Capture the cell that displays the provided text and extract its (X, Y) central coordinate. 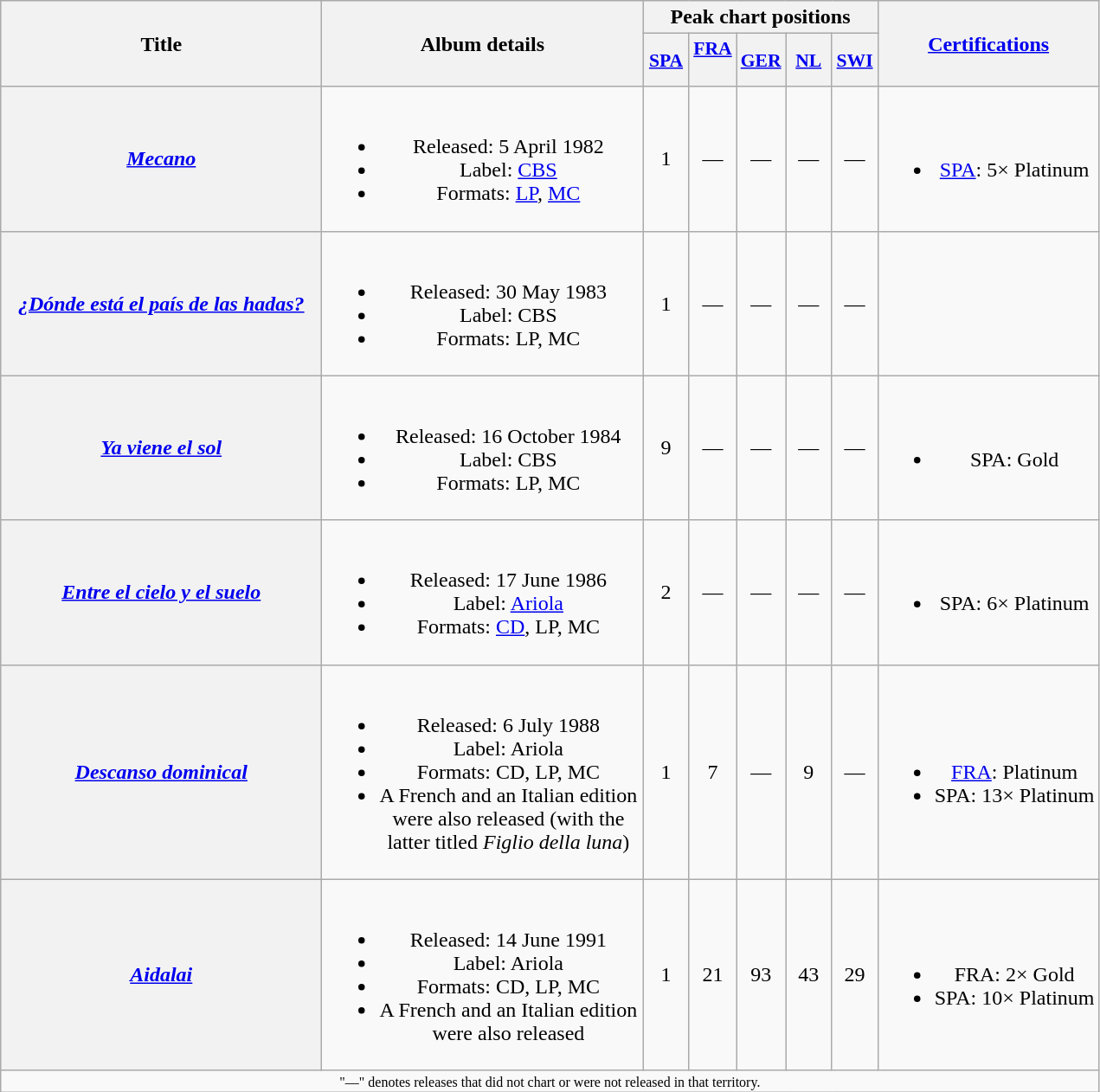
Descanso dominical (161, 772)
SPA: 5× Platinum (988, 159)
Released: 30 May 1983Label: CBSFormats: LP, MC (483, 303)
29 (855, 974)
¿Dónde está el país de las hadas? (161, 303)
"—" denotes releases that did not chart or were not released in that territory. (550, 1081)
FRA: PlatinumSPA: 13× Platinum (988, 772)
Mecano (161, 159)
43 (808, 974)
SWI (855, 61)
93 (762, 974)
Released: 16 October 1984Label: CBSFormats: LP, MC (483, 448)
7 (712, 772)
Album details (483, 43)
Released: 17 June 1986Label: AriolaFormats: CD, LP, MC (483, 592)
Title (161, 43)
Released: 14 June 1991Label: AriolaFormats: CD, LP, MCA French and an Italian edition were also released (483, 974)
Certifications (988, 43)
FRA (712, 61)
Aidalai (161, 974)
FRA: 2× GoldSPA: 10× Platinum (988, 974)
21 (712, 974)
NL (808, 61)
Peak chart positions (760, 17)
Ya viene el sol (161, 448)
2 (666, 592)
SPA: Gold (988, 448)
SPA: 6× Platinum (988, 592)
SPA (666, 61)
Entre el cielo y el suelo (161, 592)
Released: 6 July 1988Label: AriolaFormats: CD, LP, MCA French and an Italian edition were also released (with the latter titled Figlio della luna) (483, 772)
GER (762, 61)
Released: 5 April 1982Label: CBSFormats: LP, MC (483, 159)
